Return the (x, y) coordinate for the center point of the cell that contains the specified text.  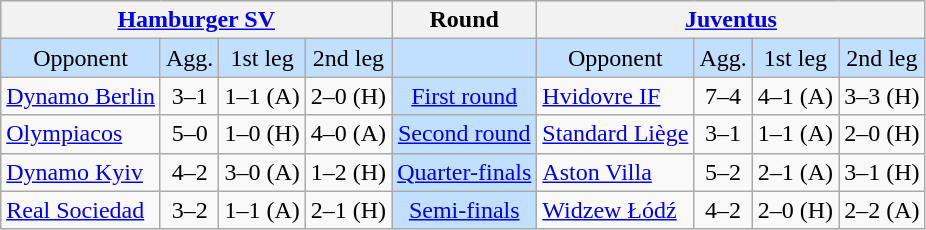
Hamburger SV (196, 20)
First round (464, 96)
5–0 (189, 134)
5–2 (723, 172)
Semi-finals (464, 210)
Second round (464, 134)
3–2 (189, 210)
Olympiacos (81, 134)
1–2 (H) (348, 172)
4–0 (A) (348, 134)
Dynamo Berlin (81, 96)
2–2 (A) (882, 210)
3–3 (H) (882, 96)
Aston Villa (616, 172)
4–1 (A) (795, 96)
1–0 (H) (262, 134)
2–1 (H) (348, 210)
3–0 (A) (262, 172)
Round (464, 20)
Real Sociedad (81, 210)
Widzew Łódź (616, 210)
3–1 (H) (882, 172)
Quarter-finals (464, 172)
Juventus (731, 20)
2–1 (A) (795, 172)
Hvidovre IF (616, 96)
7–4 (723, 96)
Standard Liège (616, 134)
Dynamo Kyiv (81, 172)
